Capture the cell that displays the provided text and extract its [X, Y] central coordinate. 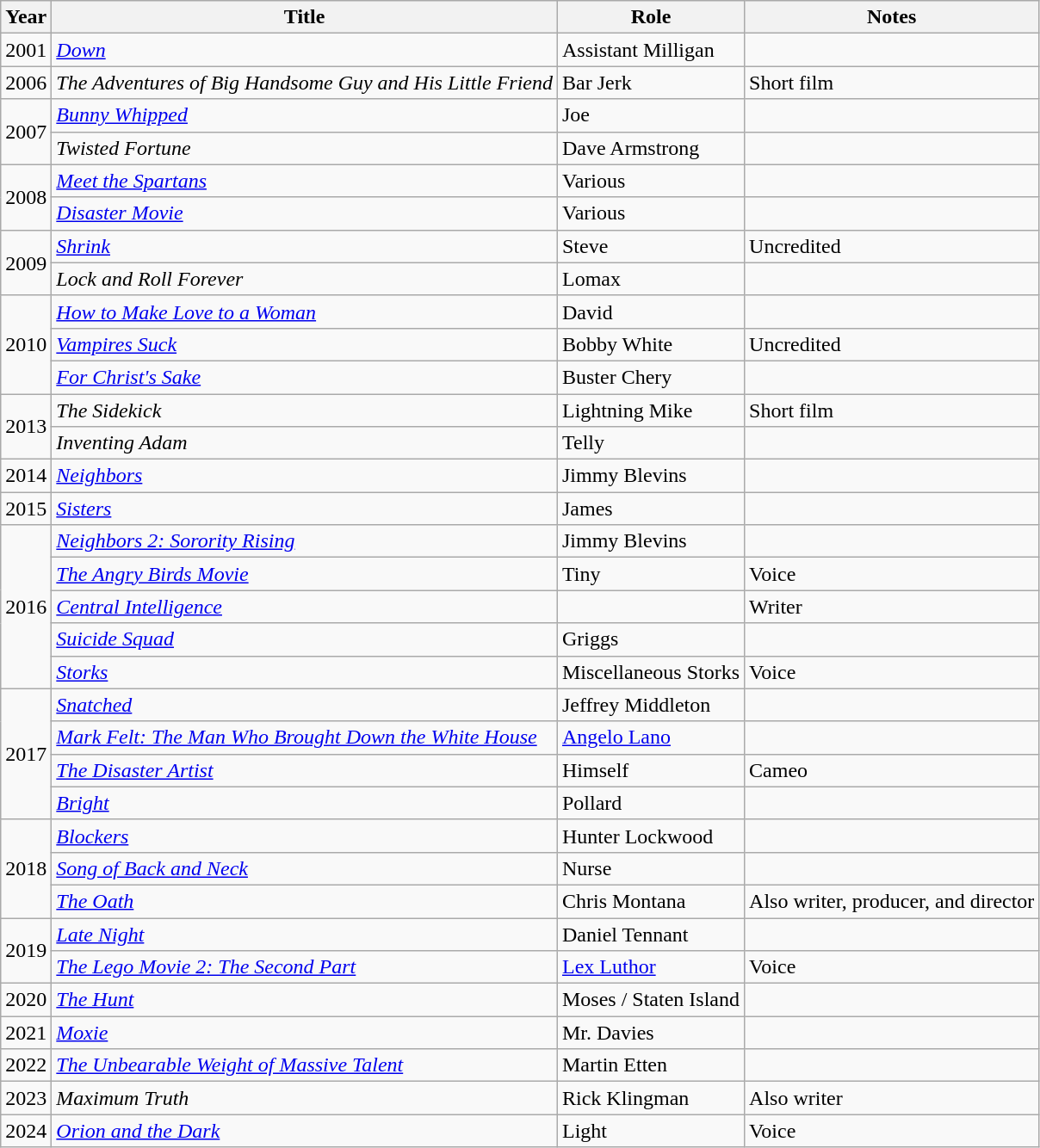
Dave Armstrong [651, 148]
The Lego Movie 2: The Second Part [305, 967]
The Unbearable Weight of Massive Talent [305, 1065]
The Oath [305, 901]
James [651, 509]
2007 [26, 132]
2010 [26, 344]
2015 [26, 509]
Central Intelligence [305, 607]
The Sidekick [305, 410]
2008 [26, 197]
Blockers [305, 836]
Bunny Whipped [305, 115]
Bright [305, 803]
Pollard [651, 803]
2020 [26, 1000]
Joe [651, 115]
Mr. Davies [651, 1033]
Year [26, 17]
Griggs [651, 639]
Lomax [651, 279]
2018 [26, 868]
Down [305, 50]
2001 [26, 50]
David [651, 312]
Meet the Spartans [305, 181]
Steve [651, 246]
Song of Back and Neck [305, 868]
Light [651, 1131]
Tiny [651, 574]
Buster Chery [651, 377]
2006 [26, 83]
Role [651, 17]
Vampires Suck [305, 344]
Also writer, producer, and director [892, 901]
Lock and Roll Forever [305, 279]
Snatched [305, 705]
Telly [651, 443]
Moxie [305, 1033]
Maximum Truth [305, 1098]
Miscellaneous Storks [651, 672]
2019 [26, 950]
The Adventures of Big Handsome Guy and His Little Friend [305, 83]
Sisters [305, 509]
Lightning Mike [651, 410]
2009 [26, 262]
Notes [892, 17]
Bobby White [651, 344]
Also writer [892, 1098]
Nurse [651, 868]
2016 [26, 607]
For Christ's Sake [305, 377]
Martin Etten [651, 1065]
2017 [26, 754]
Title [305, 17]
Mark Felt: The Man Who Brought Down the White House [305, 738]
How to Make Love to a Woman [305, 312]
Rick Klingman [651, 1098]
The Hunt [305, 1000]
Cameo [892, 770]
2023 [26, 1098]
2024 [26, 1131]
Bar Jerk [651, 83]
The Disaster Artist [305, 770]
Twisted Fortune [305, 148]
Neighbors 2: Sorority Rising [305, 541]
Orion and the Dark [305, 1131]
Assistant Milligan [651, 50]
Daniel Tennant [651, 934]
Hunter Lockwood [651, 836]
Suicide Squad [305, 639]
Jeffrey Middleton [651, 705]
Moses / Staten Island [651, 1000]
2013 [26, 427]
Disaster Movie [305, 213]
Storks [305, 672]
Shrink [305, 246]
2021 [26, 1033]
Himself [651, 770]
Late Night [305, 934]
The Angry Birds Movie [305, 574]
Chris Montana [651, 901]
2014 [26, 476]
Lex Luthor [651, 967]
Neighbors [305, 476]
Angelo Lano [651, 738]
2022 [26, 1065]
Writer [892, 607]
Inventing Adam [305, 443]
